Pinpoint the cell where the given text exists, returning its (x, y) midpoint coordinate. 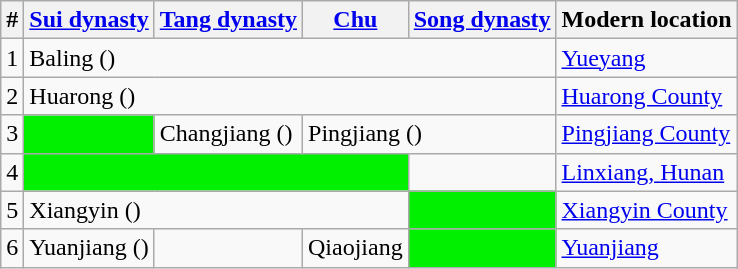
3 (12, 134)
Chu (356, 20)
Changjiang () (228, 134)
Qiaojiang (356, 248)
Huarong County (646, 96)
Pingjiang County (646, 134)
Yuanjiang (646, 248)
Modern location (646, 20)
4 (12, 172)
Baling () (290, 58)
Pingjiang () (430, 134)
Yueyang (646, 58)
Sui dynasty (89, 20)
2 (12, 96)
# (12, 20)
Linxiang, Hunan (646, 172)
6 (12, 248)
5 (12, 210)
Yuanjiang () (89, 248)
Tang dynasty (228, 20)
1 (12, 58)
Xiangyin County (646, 210)
Song dynasty (482, 20)
Xiangyin () (216, 210)
Huarong () (290, 96)
